Detect which cell encompasses the target text, then output its (X, Y) center coordinate. 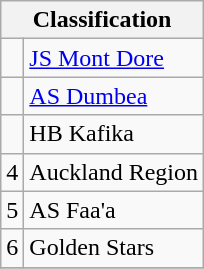
4 (12, 172)
AS Dumbea (114, 96)
6 (12, 248)
5 (12, 210)
HB Kafika (114, 134)
AS Faa'a (114, 210)
JS Mont Dore (114, 58)
Auckland Region (114, 172)
Golden Stars (114, 248)
Classification (102, 20)
